Locate the cell with the specified text and output its (x, y) center coordinate. 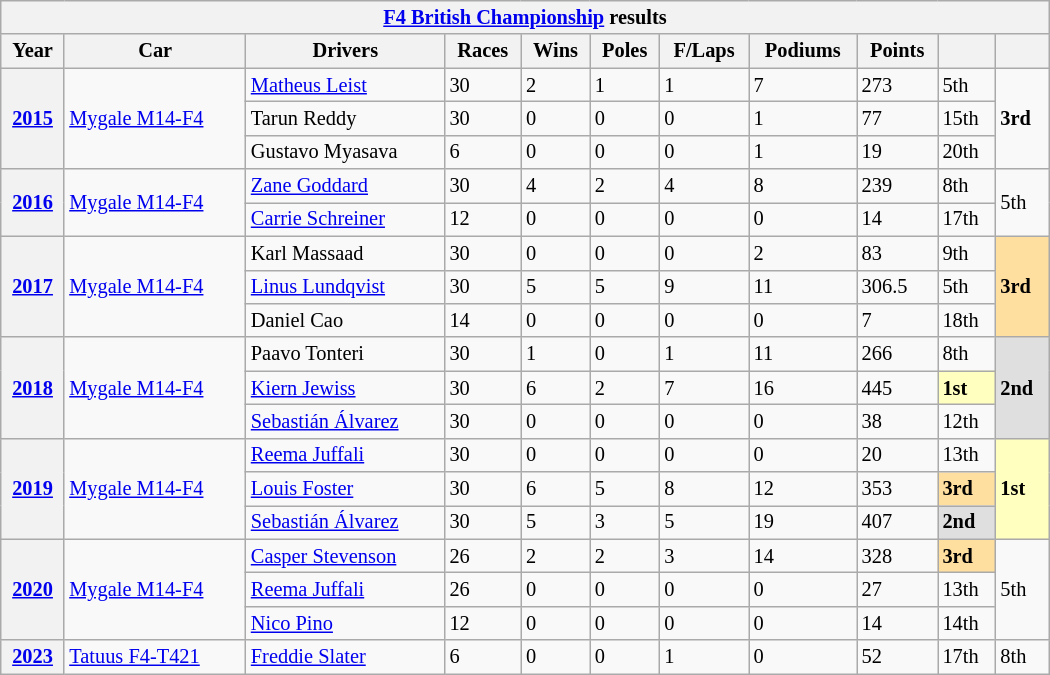
F/Laps (704, 51)
239 (898, 186)
445 (898, 388)
Car (155, 51)
Podiums (803, 51)
20 (898, 455)
9th (967, 253)
Freddie Slater (346, 657)
2023 (33, 657)
Year (33, 51)
Daniel Cao (346, 320)
14th (967, 623)
Gustavo Myasava (346, 152)
Paavo Tonteri (346, 354)
52 (898, 657)
77 (898, 118)
18th (967, 320)
12th (967, 421)
273 (898, 85)
20th (967, 152)
353 (898, 489)
Matheus Leist (346, 85)
Linus Lundqvist (346, 287)
2018 (33, 388)
Carrie Schreiner (346, 219)
328 (898, 556)
Wins (556, 51)
Tatuus F4-T421 (155, 657)
Zane Goddard (346, 186)
Louis Foster (346, 489)
Poles (624, 51)
266 (898, 354)
Casper Stevenson (346, 556)
27 (898, 589)
Points (898, 51)
2017 (33, 286)
16 (803, 388)
83 (898, 253)
Races (483, 51)
9 (704, 287)
2015 (33, 118)
2016 (33, 202)
Nico Pino (346, 623)
306.5 (898, 287)
Tarun Reddy (346, 118)
38 (898, 421)
2020 (33, 590)
2019 (33, 488)
F4 British Championship results (525, 17)
Kiern Jewiss (346, 388)
Drivers (346, 51)
407 (898, 522)
Karl Massaad (346, 253)
15th (967, 118)
